Detect which cell encompasses the target text, then output its (x, y) center coordinate. 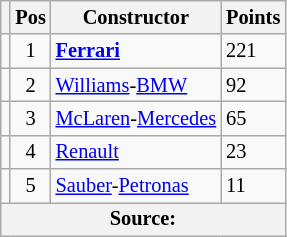
Source: (143, 219)
Points (253, 17)
11 (253, 186)
Williams-BMW (136, 85)
4 (30, 152)
221 (253, 51)
Pos (30, 17)
65 (253, 118)
23 (253, 152)
1 (30, 51)
Ferrari (136, 51)
3 (30, 118)
McLaren-Mercedes (136, 118)
Renault (136, 152)
92 (253, 85)
5 (30, 186)
Sauber-Petronas (136, 186)
2 (30, 85)
Constructor (136, 17)
